Extract the [x, y] coordinate from the center of the cell holding the provided text.  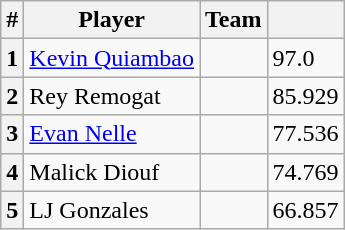
Rey Remogat [112, 96]
Team [234, 20]
Kevin Quiambao [112, 58]
# [12, 20]
1 [12, 58]
2 [12, 96]
5 [12, 210]
66.857 [306, 210]
77.536 [306, 134]
85.929 [306, 96]
Evan Nelle [112, 134]
74.769 [306, 172]
LJ Gonzales [112, 210]
3 [12, 134]
Player [112, 20]
97.0 [306, 58]
Malick Diouf [112, 172]
4 [12, 172]
